Extract the [X, Y] coordinate from the center of the cell holding the provided text.  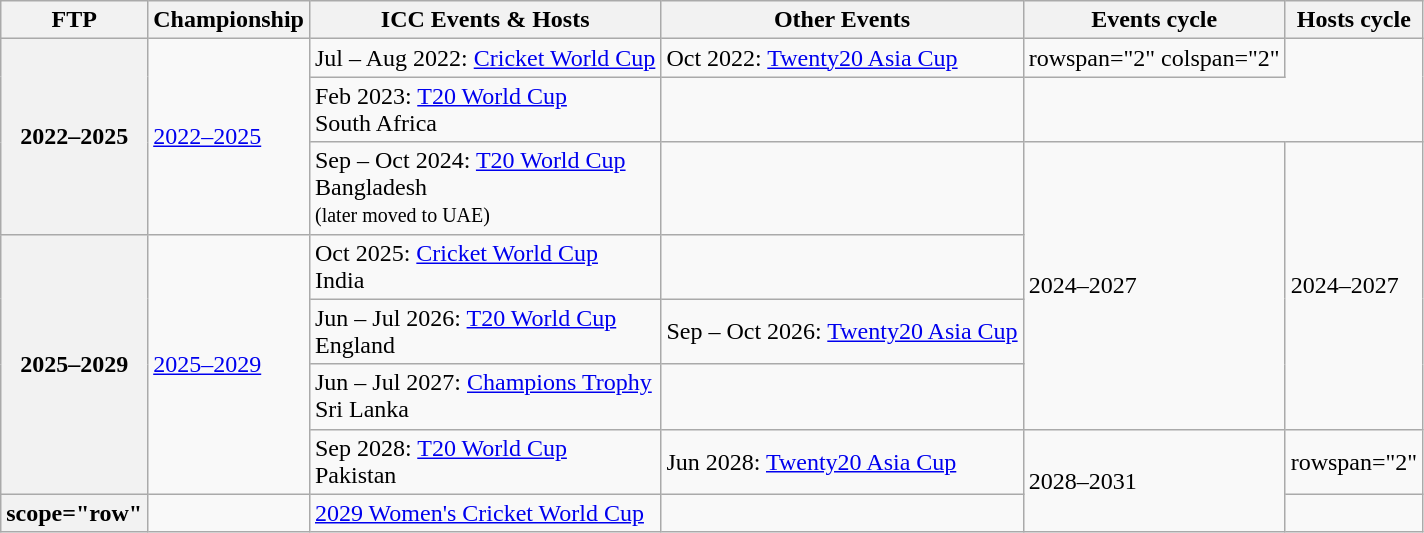
Sep 2028: T20 World CupPakistan [484, 462]
Jun – Jul 2026: T20 World CupEngland [484, 332]
rowspan="2" colspan="2" [1154, 58]
Oct 2025: Cricket World CupIndia [484, 266]
2029 Women's Cricket World Cup [484, 513]
Oct 2022: Twenty20 Asia Cup [842, 58]
rowspan="2" [1354, 462]
2028–2031 [1154, 480]
Sep – Oct 2024: T20 World CupBangladesh(later moved to UAE) [484, 188]
scope="row" [74, 513]
Hosts cycle [1354, 20]
Other Events [842, 20]
ICC Events & Hosts [484, 20]
Jul – Aug 2022: Cricket World Cup [484, 58]
Championship [229, 20]
Feb 2023: T20 World CupSouth Africa [484, 110]
Events cycle [1154, 20]
Jun 2028: Twenty20 Asia Cup [842, 462]
FTP [74, 20]
Jun – Jul 2027: Champions TrophySri Lanka [484, 396]
Sep – Oct 2026: Twenty20 Asia Cup [842, 332]
